Pinpoint the cell where the given text exists, returning its [x, y] midpoint coordinate. 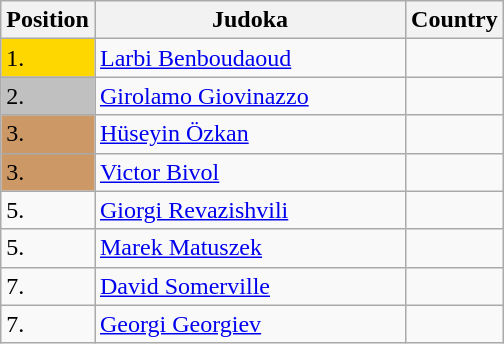
David Somerville [250, 286]
Giorgi Revazishvili [250, 210]
Victor Bivol [250, 172]
Country [455, 20]
Girolamo Giovinazzo [250, 96]
Larbi Benboudaoud [250, 58]
1. [48, 58]
Judoka [250, 20]
Georgi Georgiev [250, 324]
Position [48, 20]
Hüseyin Özkan [250, 134]
Marek Matuszek [250, 248]
2. [48, 96]
